For the text-containing cell, return its midpoint in (x, y) coordinate format. 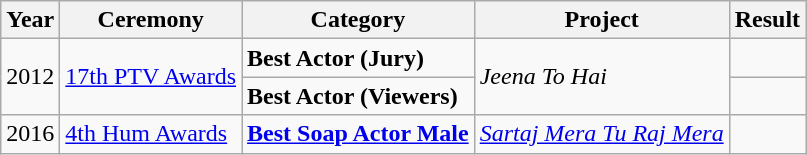
2012 (30, 77)
Best Soap Actor Male (358, 134)
2016 (30, 134)
Best Actor (Jury) (358, 58)
Project (602, 20)
Best Actor (Viewers) (358, 96)
Jeena To Hai (602, 77)
Year (30, 20)
Ceremony (151, 20)
Sartaj Mera Tu Raj Mera (602, 134)
17th PTV Awards (151, 77)
Result (767, 20)
Category (358, 20)
4th Hum Awards (151, 134)
